Pinpoint the cell where the given text exists, returning its (x, y) midpoint coordinate. 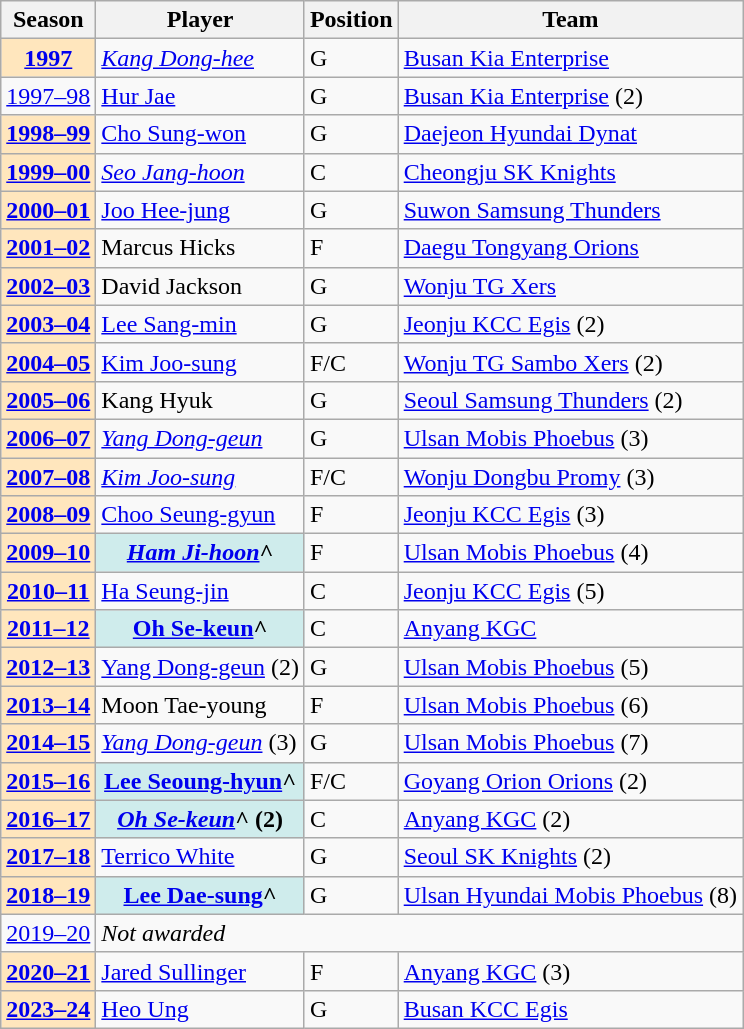
2012–13 (48, 667)
2017–18 (48, 857)
Yang Dong-geun (3) (200, 743)
Team (570, 20)
Seoul Samsung Thunders (2) (570, 400)
Goyang Orion Orions (2) (570, 781)
2001–02 (48, 248)
2002–03 (48, 286)
Busan Kia Enterprise (570, 58)
Heo Ung (200, 1009)
Daegu Tongyang Orions (570, 248)
Wonju TG Xers (570, 286)
2020–21 (48, 971)
Ulsan Mobis Phoebus (5) (570, 667)
Ulsan Hyundai Mobis Phoebus (8) (570, 895)
2013–14 (48, 705)
2023–24 (48, 1009)
2009–10 (48, 553)
Marcus Hicks (200, 248)
Anyang KGC (570, 629)
Ulsan Mobis Phoebus (3) (570, 438)
Position (351, 20)
2010–11 (48, 591)
Daejeon Hyundai Dynat (570, 134)
Jeonju KCC Egis (5) (570, 591)
2014–15 (48, 743)
Player (200, 20)
Hur Jae (200, 96)
2003–04 (48, 324)
Choo Seung-gyun (200, 515)
Jeonju KCC Egis (3) (570, 515)
1998–99 (48, 134)
Anyang KGC (2) (570, 819)
1997 (48, 58)
2000–01 (48, 210)
Wonju Dongbu Promy (3) (570, 477)
Ha Seung-jin (200, 591)
David Jackson (200, 286)
Not awarded (420, 933)
2018–19 (48, 895)
2004–05 (48, 362)
Suwon Samsung Thunders (570, 210)
Cheongju SK Knights (570, 172)
2011–12 (48, 629)
Kang Hyuk (200, 400)
Jeonju KCC Egis (2) (570, 324)
Cho Sung-won (200, 134)
1997–98 (48, 96)
Jared Sullinger (200, 971)
Oh Se-keun^ (2) (200, 819)
Wonju TG Sambo Xers (2) (570, 362)
Oh Se-keun^ (200, 629)
2007–08 (48, 477)
2015–16 (48, 781)
Terrico White (200, 857)
2019–20 (48, 933)
Busan Kia Enterprise (2) (570, 96)
2008–09 (48, 515)
Lee Dae-sung^ (200, 895)
Yang Dong-geun (2) (200, 667)
2006–07 (48, 438)
Ulsan Mobis Phoebus (4) (570, 553)
Anyang KGC (3) (570, 971)
Ham Ji-hoon^ (200, 553)
2016–17 (48, 819)
Lee Seoung-hyun^ (200, 781)
Lee Sang-min (200, 324)
Seo Jang-hoon (200, 172)
Busan KCC Egis (570, 1009)
2005–06 (48, 400)
Ulsan Mobis Phoebus (7) (570, 743)
Seoul SK Knights (2) (570, 857)
Ulsan Mobis Phoebus (6) (570, 705)
1999–00 (48, 172)
Moon Tae-young (200, 705)
Joo Hee-jung (200, 210)
Kang Dong-hee (200, 58)
Season (48, 20)
Yang Dong-geun (200, 438)
